For the text-containing cell, return its midpoint in (x, y) coordinate format. 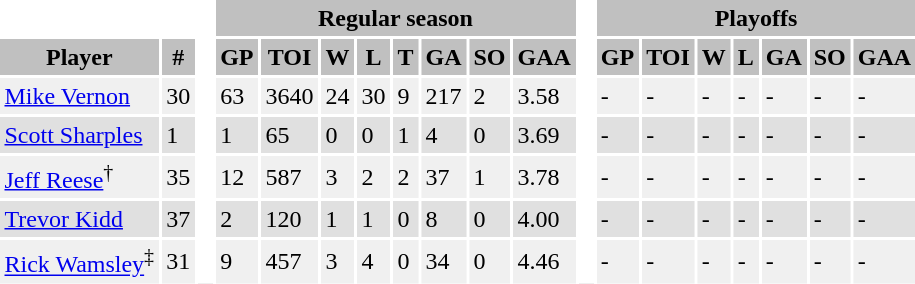
Mike Vernon (80, 96)
35 (178, 177)
34 (444, 261)
Regular season (396, 18)
3.69 (544, 135)
# (178, 57)
217 (444, 96)
12 (237, 177)
8 (444, 219)
4.00 (544, 219)
31 (178, 261)
457 (290, 261)
120 (290, 219)
Rick Wamsley‡ (80, 261)
Jeff Reese† (80, 177)
63 (237, 96)
587 (290, 177)
3.58 (544, 96)
Scott Sharples (80, 135)
Player (80, 57)
Trevor Kidd (80, 219)
3640 (290, 96)
3.78 (544, 177)
4.46 (544, 261)
65 (290, 135)
T (406, 57)
Playoffs (756, 18)
24 (338, 96)
